Find where the given text appears and provide that cell's center as (x, y) coordinate. 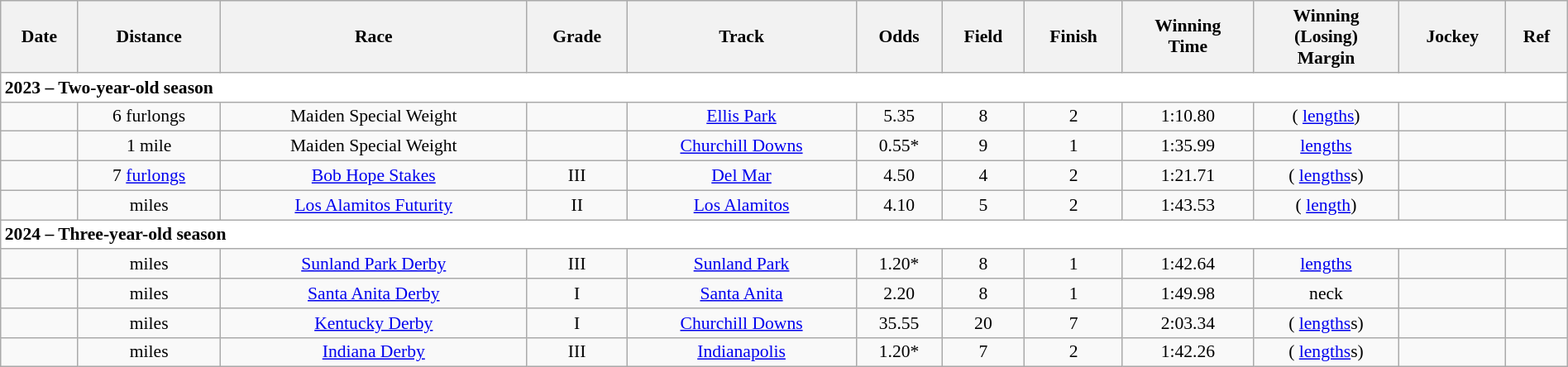
Santa Anita Derby (374, 293)
Finish (1073, 36)
Sunland Park Derby (374, 265)
1:42.64 (1188, 265)
2023 – Two-year-old season (784, 88)
5.35 (899, 117)
1:43.53 (1188, 205)
1 mile (149, 146)
Sunland Park (741, 265)
1:42.26 (1188, 352)
Indiana Derby (374, 352)
Winning(Losing)Margin (1326, 36)
7 furlongs (149, 176)
4 (983, 176)
2:03.34 (1188, 323)
Track (741, 36)
Jockey (1452, 36)
neck (1326, 293)
Field (983, 36)
( length) (1326, 205)
Los Alamitos (741, 205)
Ref (1537, 36)
Del Mar (741, 176)
( lengths) (1326, 117)
Kentucky Derby (374, 323)
1:49.98 (1188, 293)
Grade (577, 36)
1:10.80 (1188, 117)
Bob Hope Stakes (374, 176)
Ellis Park (741, 117)
1:21.71 (1188, 176)
Santa Anita (741, 293)
Date (40, 36)
II (577, 205)
6 furlongs (149, 117)
20 (983, 323)
5 (983, 205)
WinningTime (1188, 36)
4.50 (899, 176)
2024 – Three-year-old season (784, 235)
9 (983, 146)
1:35.99 (1188, 146)
Distance (149, 36)
35.55 (899, 323)
0.55* (899, 146)
2.20 (899, 293)
Race (374, 36)
Indianapolis (741, 352)
Los Alamitos Futurity (374, 205)
4.10 (899, 205)
Odds (899, 36)
